Identify which cell holds the provided text, then report its [X, Y] central coordinate. 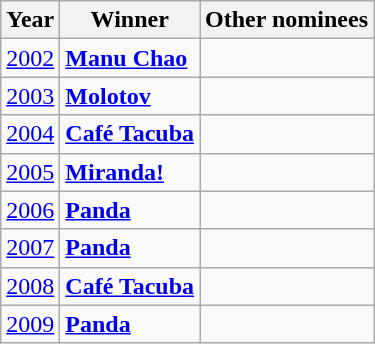
2008 [30, 286]
2005 [30, 172]
Manu Chao [130, 58]
Miranda! [130, 172]
Year [30, 20]
Other nominees [287, 20]
2009 [30, 324]
2003 [30, 96]
Winner [130, 20]
2002 [30, 58]
2007 [30, 248]
2004 [30, 134]
2006 [30, 210]
Molotov [130, 96]
